Output the (X, Y) coordinate of the center of the cell containing the given text.  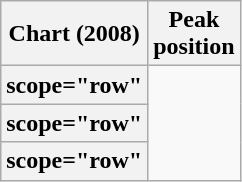
Peakposition (194, 34)
Chart (2008) (74, 34)
